Scan for the cell matching the given text and deliver its (X, Y) coordinate at center. 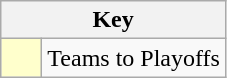
Key (114, 20)
Teams to Playoffs (134, 58)
